For the text-containing cell, return its midpoint in [X, Y] coordinate format. 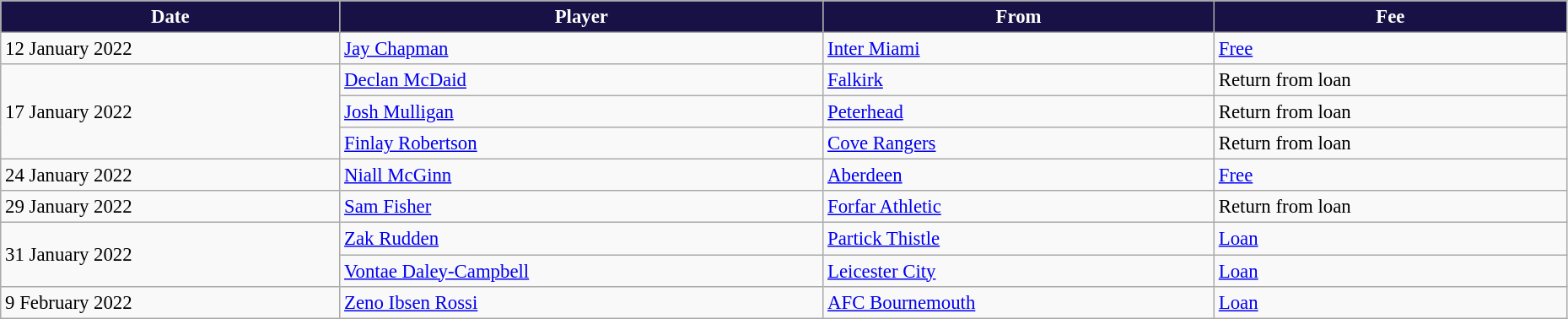
9 February 2022 [170, 302]
Date [170, 17]
Inter Miami [1019, 49]
17 January 2022 [170, 111]
24 January 2022 [170, 176]
Sam Fisher [582, 207]
Declan McDaid [582, 80]
31 January 2022 [170, 255]
Zeno Ibsen Rossi [582, 302]
Peterhead [1019, 112]
29 January 2022 [170, 207]
Partick Thistle [1019, 239]
Forfar Athletic [1019, 207]
Player [582, 17]
Vontae Daley-Campbell [582, 271]
Josh Mulligan [582, 112]
AFC Bournemouth [1019, 302]
12 January 2022 [170, 49]
From [1019, 17]
Falkirk [1019, 80]
Zak Rudden [582, 239]
Aberdeen [1019, 176]
Jay Chapman [582, 49]
Niall McGinn [582, 176]
Cove Rangers [1019, 143]
Fee [1390, 17]
Leicester City [1019, 271]
Finlay Robertson [582, 143]
